Search for the cell housing the specified text and yield its [x, y] center coordinate. 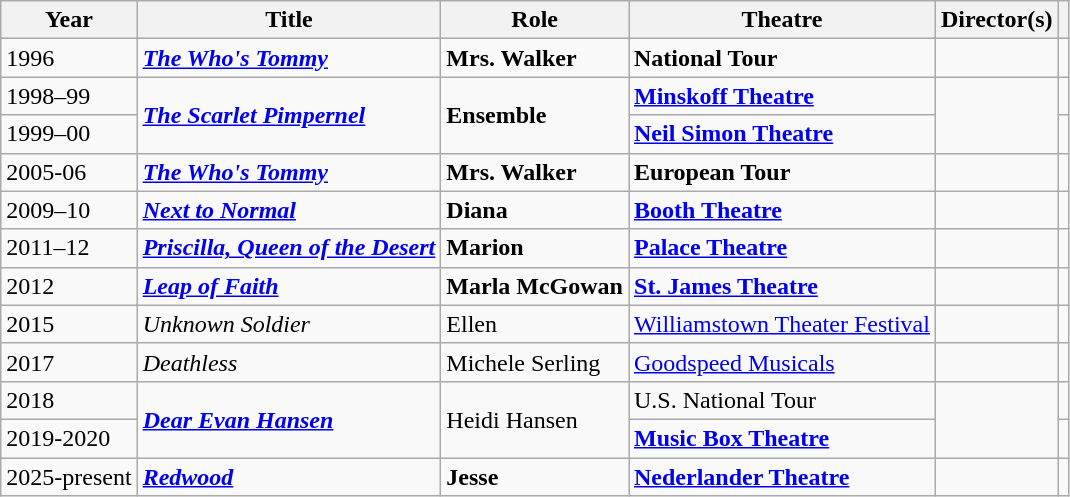
Goodspeed Musicals [782, 362]
Heidi Hansen [535, 419]
Nederlander Theatre [782, 477]
Role [535, 20]
Michele Serling [535, 362]
Deathless [289, 362]
1996 [69, 58]
1998–99 [69, 96]
Year [69, 20]
Neil Simon Theatre [782, 134]
Palace Theatre [782, 248]
Minskoff Theatre [782, 96]
Music Box Theatre [782, 438]
Marla McGowan [535, 286]
Ellen [535, 324]
Director(s) [996, 20]
2019-2020 [69, 438]
Next to Normal [289, 210]
Booth Theatre [782, 210]
2018 [69, 400]
Redwood [289, 477]
Unknown Soldier [289, 324]
European Tour [782, 172]
St. James Theatre [782, 286]
National Tour [782, 58]
The Scarlet Pimpernel [289, 115]
2017 [69, 362]
2025-present [69, 477]
Dear Evan Hansen [289, 419]
2011–12 [69, 248]
Williamstown Theater Festival [782, 324]
2012 [69, 286]
Theatre [782, 20]
Jesse [535, 477]
Marion [535, 248]
Leap of Faith [289, 286]
Title [289, 20]
2015 [69, 324]
1999–00 [69, 134]
Diana [535, 210]
U.S. National Tour [782, 400]
2009–10 [69, 210]
Ensemble [535, 115]
2005-06 [69, 172]
Priscilla, Queen of the Desert [289, 248]
